For the text-containing cell, return its midpoint in [x, y] coordinate format. 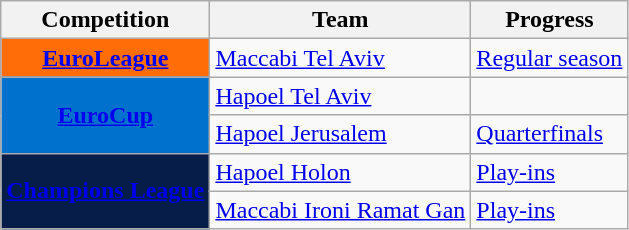
Regular season [550, 58]
Competition [106, 20]
Maccabi Ironi Ramat Gan [340, 210]
Quarterfinals [550, 134]
Team [340, 20]
EuroCup [106, 115]
Hapoel Tel Aviv [340, 96]
Hapoel Holon [340, 172]
EuroLeague [106, 58]
Hapoel Jerusalem [340, 134]
Champions League [106, 191]
Maccabi Tel Aviv [340, 58]
Progress [550, 20]
